Determine the [X, Y] coordinate at the center of the cell enclosing the given text.  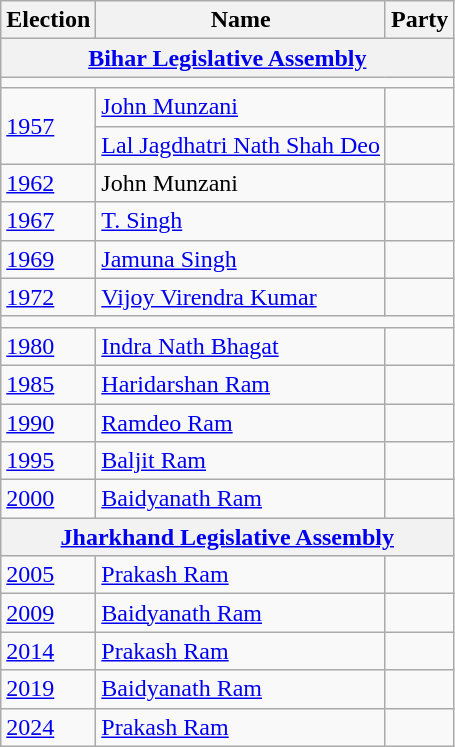
1972 [48, 297]
2000 [48, 499]
2014 [48, 651]
1967 [48, 221]
Ramdeo Ram [241, 423]
Haridarshan Ram [241, 384]
1990 [48, 423]
2024 [48, 727]
Jamuna Singh [241, 259]
2019 [48, 689]
T. Singh [241, 221]
1969 [48, 259]
2009 [48, 613]
Baljit Ram [241, 461]
Name [241, 20]
1962 [48, 183]
1980 [48, 346]
Lal Jagdhatri Nath Shah Deo [241, 145]
Jharkhand Legislative Assembly [228, 537]
Election [48, 20]
1995 [48, 461]
Vijoy Virendra Kumar [241, 297]
Indra Nath Bhagat [241, 346]
2005 [48, 575]
Party [419, 20]
1957 [48, 126]
Bihar Legislative Assembly [228, 58]
1985 [48, 384]
